Determine the (X, Y) coordinate at the center of the cell enclosing the given text.  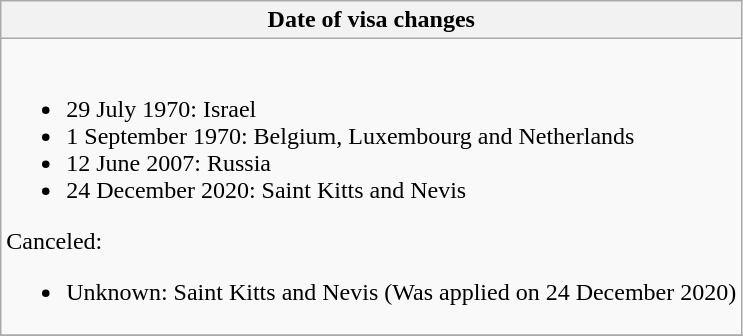
Date of visa changes (372, 20)
